Return the [x, y] coordinate for the center point of the cell that contains the specified text.  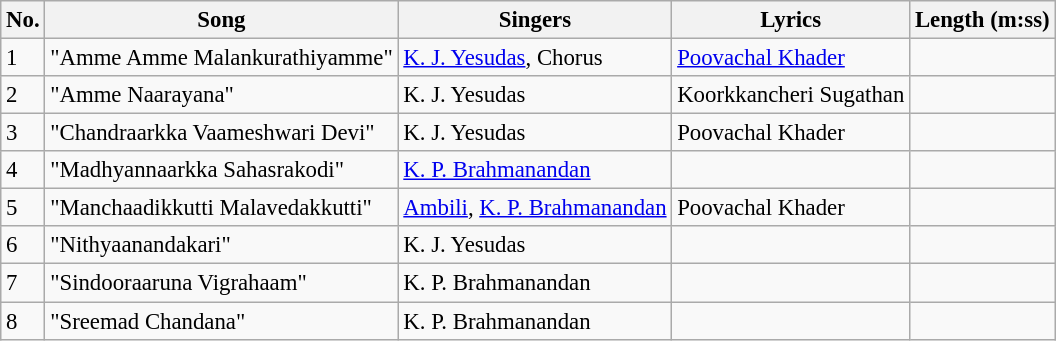
3 [23, 133]
"Sindooraaruna Vigrahaam" [222, 283]
6 [23, 245]
"Amme Amme Malankurathiyamme" [222, 58]
"Chandraarkka Vaameshwari Devi" [222, 133]
Koorkkancheri Sugathan [791, 95]
2 [23, 95]
"Madhyannaarkka Sahasrakodi" [222, 170]
Singers [535, 20]
"Manchaadikkutti Malavedakkutti" [222, 208]
4 [23, 170]
K. J. Yesudas, Chorus [535, 58]
Length (m:ss) [982, 20]
Ambili, K. P. Brahmanandan [535, 208]
"Sreemad Chandana" [222, 321]
8 [23, 321]
Song [222, 20]
"Amme Naarayana" [222, 95]
No. [23, 20]
"Nithyaanandakari" [222, 245]
5 [23, 208]
1 [23, 58]
7 [23, 283]
Lyrics [791, 20]
